Extract the [X, Y] coordinate from the center of the cell holding the provided text.  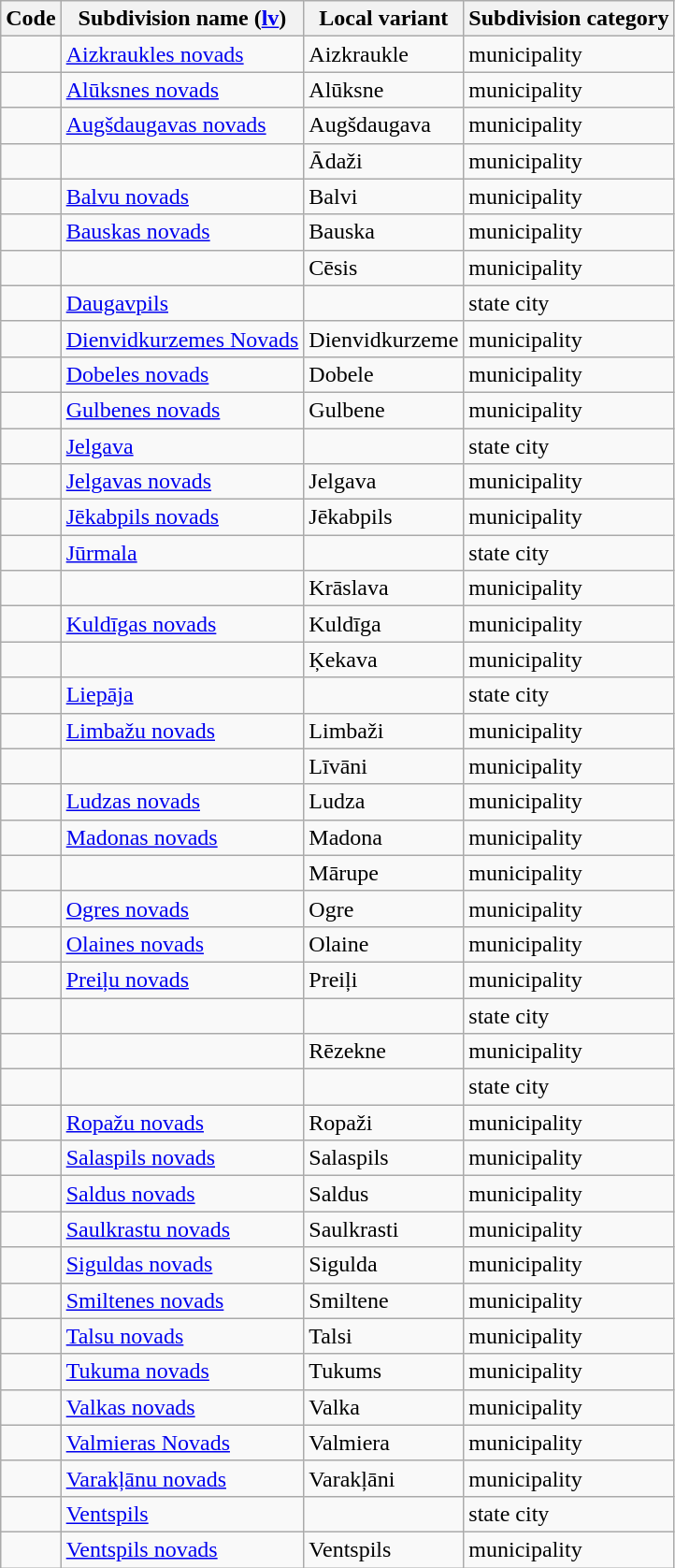
Smiltene [383, 1300]
Kuldīgas novads [182, 624]
Augšdaugava [383, 125]
Ogre [383, 908]
Madonas novads [182, 837]
Salaspils novads [182, 1158]
Talsu novads [182, 1336]
Kuldīga [383, 624]
Limbaži [383, 731]
Dienvidkurzeme [383, 339]
Saldus [383, 1194]
Valka [383, 1407]
Mārupe [383, 873]
Preiļi [383, 980]
Varakļāni [383, 1478]
Dienvidkurzemes Novads [182, 339]
Talsi [383, 1336]
Bauska [383, 232]
Jūrmala [182, 553]
Gulbene [383, 410]
Balvu novads [182, 196]
Limbažu novads [182, 731]
Ropaži [383, 1123]
Valkas novads [182, 1407]
Madona [383, 837]
Valmieras Novads [182, 1443]
Olaine [383, 944]
Siguldas novads [182, 1265]
Rēzekne [383, 1052]
Dobeles novads [182, 374]
Valmiera [383, 1443]
Olaines novads [182, 944]
Ķekava [383, 660]
Jēkabpils novads [182, 517]
Saulkrastu novads [182, 1229]
Daugavpils [182, 303]
Ropažu novads [182, 1123]
Aizkraukle [383, 54]
Bauskas novads [182, 232]
Līvāni [383, 766]
Alūksnes novads [182, 90]
Aizkraukles novads [182, 54]
Krāslava [383, 588]
Jelgavas novads [182, 482]
Smiltenes novads [182, 1300]
Saldus novads [182, 1194]
Augšdaugavas novads [182, 125]
Balvi [383, 196]
Gulbenes novads [182, 410]
Salaspils [383, 1158]
Code [31, 19]
Tukums [383, 1372]
Saulkrasti [383, 1229]
Cēsis [383, 268]
Ādaži [383, 161]
Ogres novads [182, 908]
Subdivision category [568, 19]
Jēkabpils [383, 517]
Varakļānu novads [182, 1478]
Ludza [383, 802]
Preiļu novads [182, 980]
Alūksne [383, 90]
Liepāja [182, 695]
Ventspils novads [182, 1549]
Ludzas novads [182, 802]
Dobele [383, 374]
Tukuma novads [182, 1372]
Local variant [383, 19]
Subdivision name (lv) [182, 19]
Sigulda [383, 1265]
